Locate the cell with the specified text and output its [X, Y] center coordinate. 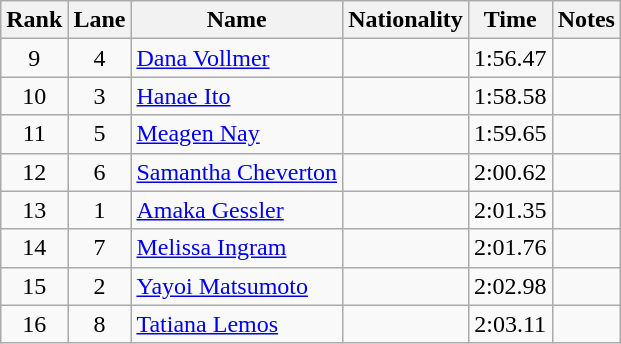
1:58.58 [510, 96]
4 [100, 58]
Name [237, 20]
2:03.11 [510, 324]
Rank [34, 20]
2:01.76 [510, 248]
Tatiana Lemos [237, 324]
11 [34, 134]
5 [100, 134]
10 [34, 96]
Yayoi Matsumoto [237, 286]
Samantha Cheverton [237, 172]
15 [34, 286]
Dana Vollmer [237, 58]
Amaka Gessler [237, 210]
Hanae Ito [237, 96]
2 [100, 286]
Melissa Ingram [237, 248]
16 [34, 324]
Nationality [406, 20]
Lane [100, 20]
1 [100, 210]
2:01.35 [510, 210]
14 [34, 248]
2:02.98 [510, 286]
Meagen Nay [237, 134]
1:59.65 [510, 134]
2:00.62 [510, 172]
8 [100, 324]
3 [100, 96]
Notes [586, 20]
6 [100, 172]
7 [100, 248]
13 [34, 210]
9 [34, 58]
12 [34, 172]
Time [510, 20]
1:56.47 [510, 58]
